Return [X, Y] of the center of cell containing provided text 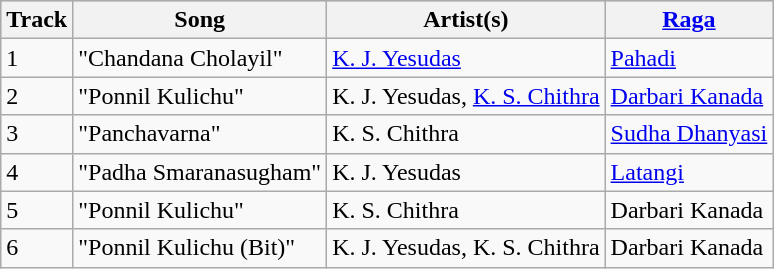
5 [37, 210]
3 [37, 134]
Artist(s) [466, 20]
Track [37, 20]
Song [200, 20]
"Chandana Cholayil" [200, 58]
1 [37, 58]
"Padha Smaranasugham" [200, 172]
4 [37, 172]
"Ponnil Kulichu (Bit)" [200, 248]
Sudha Dhanyasi [689, 134]
Raga [689, 20]
2 [37, 96]
Pahadi [689, 58]
Latangi [689, 172]
"Panchavarna" [200, 134]
6 [37, 248]
